Find where the given text appears and provide that cell's center as (x, y) coordinate. 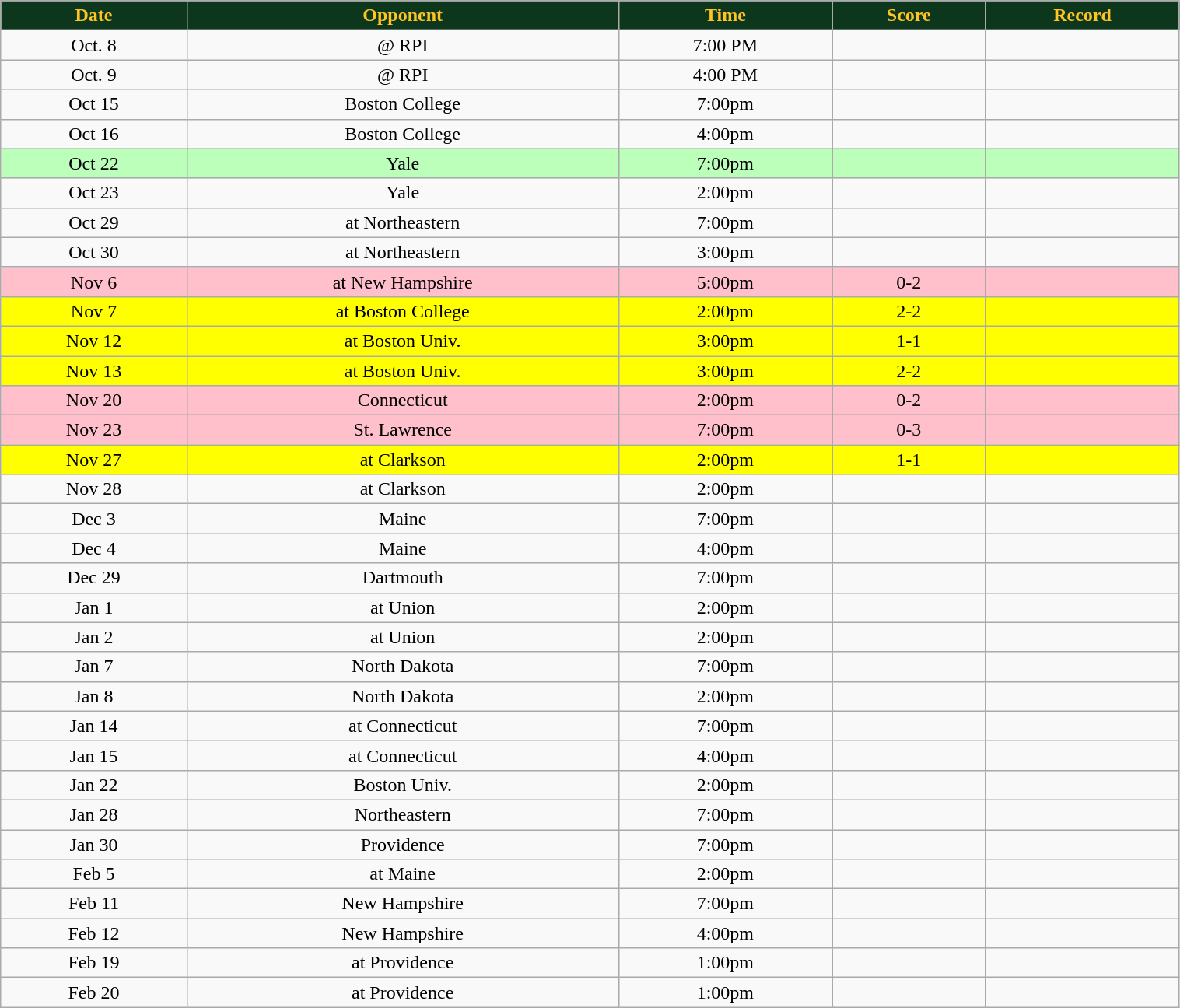
Oct 30 (93, 252)
7:00 PM (725, 45)
at Maine (403, 874)
Feb 5 (93, 874)
Jan 28 (93, 814)
Jan 22 (93, 785)
Jan 30 (93, 844)
Dec 29 (93, 578)
Oct 15 (93, 104)
Jan 8 (93, 696)
Nov 13 (93, 371)
Oct 22 (93, 163)
Connecticut (403, 401)
at New Hampshire (403, 282)
Date (93, 16)
Boston Univ. (403, 785)
Oct. 9 (93, 75)
Nov 27 (93, 460)
Nov 7 (93, 311)
Providence (403, 844)
5:00pm (725, 282)
Nov 28 (93, 489)
Dec 4 (93, 548)
Oct 23 (93, 193)
Record (1083, 16)
Oct. 8 (93, 45)
Oct 29 (93, 222)
Nov 6 (93, 282)
4:00 PM (725, 75)
0-3 (909, 430)
Feb 11 (93, 904)
Northeastern (403, 814)
Nov 12 (93, 341)
Jan 15 (93, 755)
Dec 3 (93, 519)
Score (909, 16)
Oct 16 (93, 134)
St. Lawrence (403, 430)
Dartmouth (403, 578)
Feb 20 (93, 992)
Jan 1 (93, 607)
Nov 20 (93, 401)
Time (725, 16)
at Boston College (403, 311)
Feb 12 (93, 933)
Jan 14 (93, 726)
Opponent (403, 16)
Feb 19 (93, 963)
Jan 7 (93, 667)
Nov 23 (93, 430)
Jan 2 (93, 637)
